Output the (x, y) coordinate of the center of the cell containing the given text.  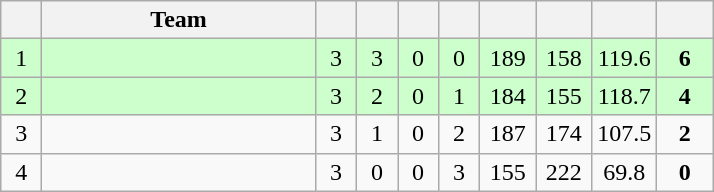
69.8 (624, 172)
189 (508, 58)
184 (508, 96)
118.7 (624, 96)
6 (685, 58)
119.6 (624, 58)
174 (564, 134)
158 (564, 58)
222 (564, 172)
Team (179, 20)
107.5 (624, 134)
187 (508, 134)
